Output the (x, y) coordinate of the center of the cell containing the given text.  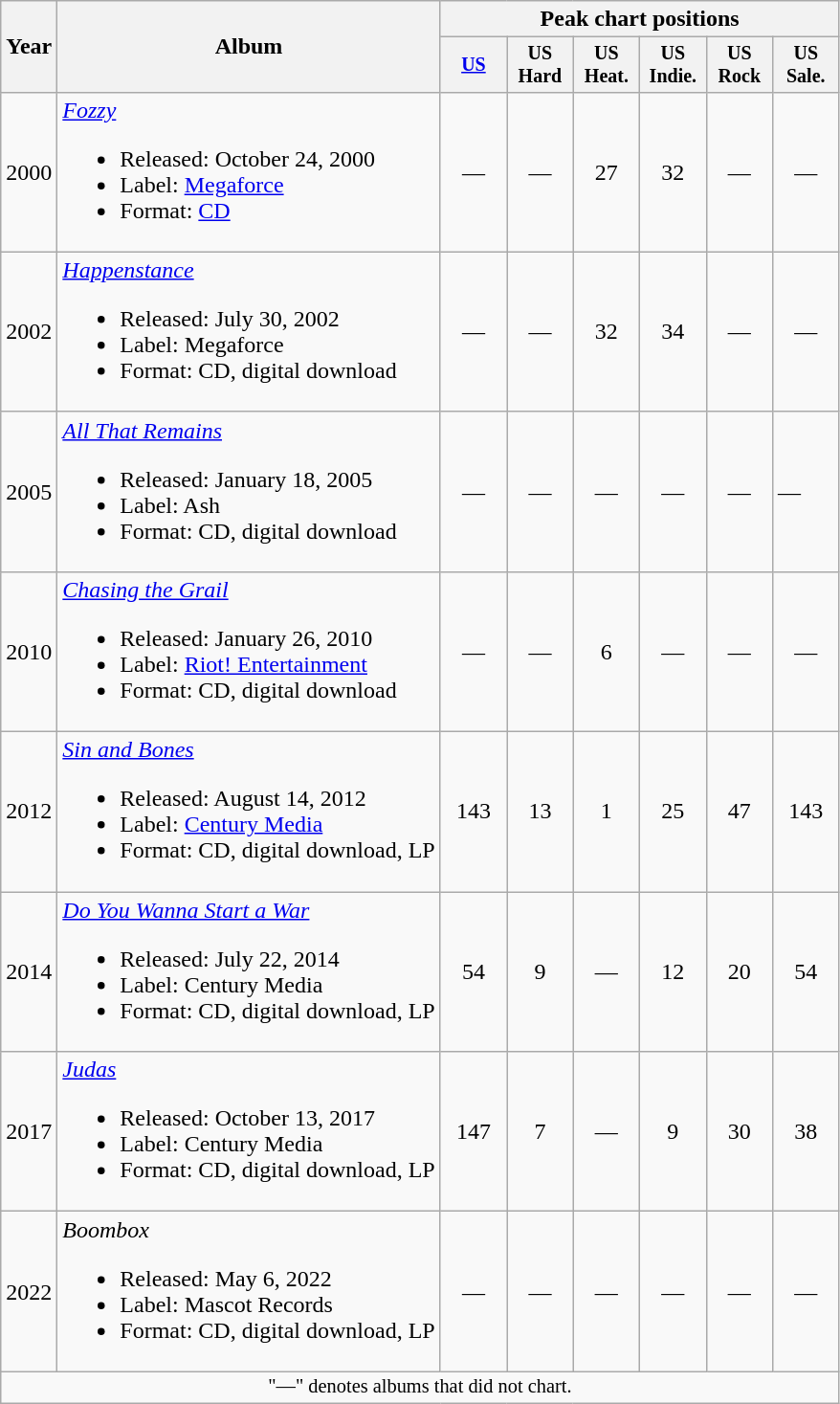
30 (739, 1131)
2014 (29, 972)
13 (540, 812)
2017 (29, 1131)
Album (249, 47)
All That RemainsReleased: January 18, 2005Label: AshFormat: CD, digital download (249, 492)
HappenstanceReleased: July 30, 2002Label: MegaforceFormat: CD, digital download (249, 331)
US Heat. (607, 65)
Do You Wanna Start a WarReleased: July 22, 2014Label: Century MediaFormat: CD, digital download, LP (249, 972)
BoomboxReleased: May 6, 2022Label: Mascot RecordsFormat: CD, digital download, LP (249, 1292)
7 (540, 1131)
US Hard (540, 65)
6 (607, 651)
25 (674, 812)
US Sale. (806, 65)
2000 (29, 172)
38 (806, 1131)
Peak chart positions (639, 19)
Year (29, 47)
47 (739, 812)
2022 (29, 1292)
20 (739, 972)
2012 (29, 812)
JudasReleased: October 13, 2017Label: Century MediaFormat: CD, digital download, LP (249, 1131)
27 (607, 172)
"—" denotes albums that did not chart. (420, 1388)
1 (607, 812)
FozzyReleased: October 24, 2000Label: MegaforceFormat: CD (249, 172)
US Rock (739, 65)
Sin and BonesReleased: August 14, 2012Label: Century MediaFormat: CD, digital download, LP (249, 812)
2010 (29, 651)
34 (674, 331)
12 (674, 972)
147 (473, 1131)
US Indie. (674, 65)
2005 (29, 492)
US (473, 65)
Chasing the GrailReleased: January 26, 2010Label: Riot! EntertainmentFormat: CD, digital download (249, 651)
2002 (29, 331)
